Find where the given text appears and provide that cell's center as [x, y] coordinate. 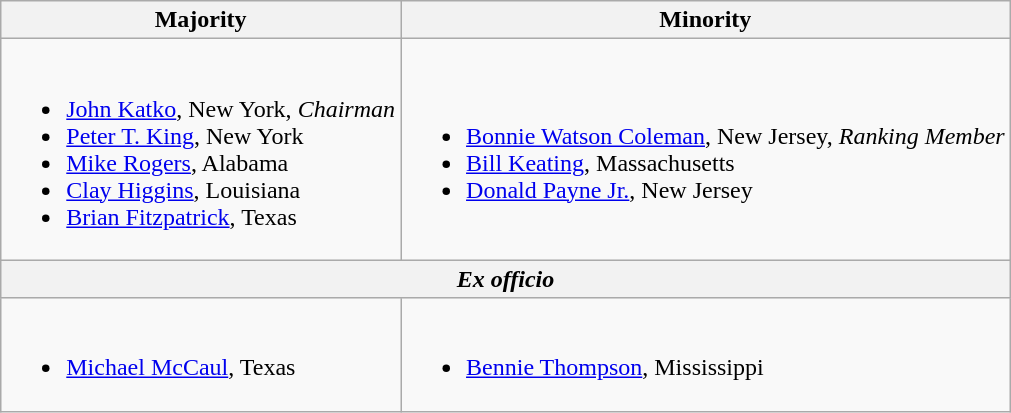
Michael McCaul, Texas [201, 354]
Minority [706, 20]
Majority [201, 20]
John Katko, New York, ChairmanPeter T. King, New YorkMike Rogers, AlabamaClay Higgins, LouisianaBrian Fitzpatrick, Texas [201, 150]
Ex officio [506, 279]
Bennie Thompson, Mississippi [706, 354]
Bonnie Watson Coleman, New Jersey, Ranking MemberBill Keating, MassachusettsDonald Payne Jr., New Jersey [706, 150]
